Capture the cell that displays the provided text and extract its [X, Y] central coordinate. 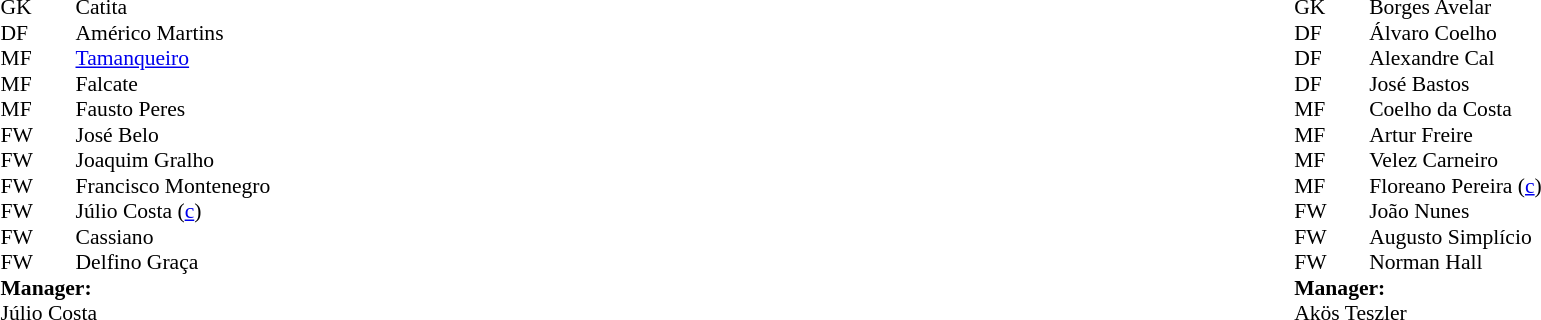
Manager: [135, 288]
Cassiano [174, 237]
Fausto Peres [174, 109]
Francisco Montenegro [174, 186]
Júlio Costa (c) [174, 211]
Américo Martins [174, 33]
Joaquim Gralho [174, 161]
Tamanqueiro [174, 59]
José Belo [174, 135]
Delfino Graça [174, 263]
Falcate [174, 84]
